Output the (x, y) coordinate of the center of the cell containing the given text.  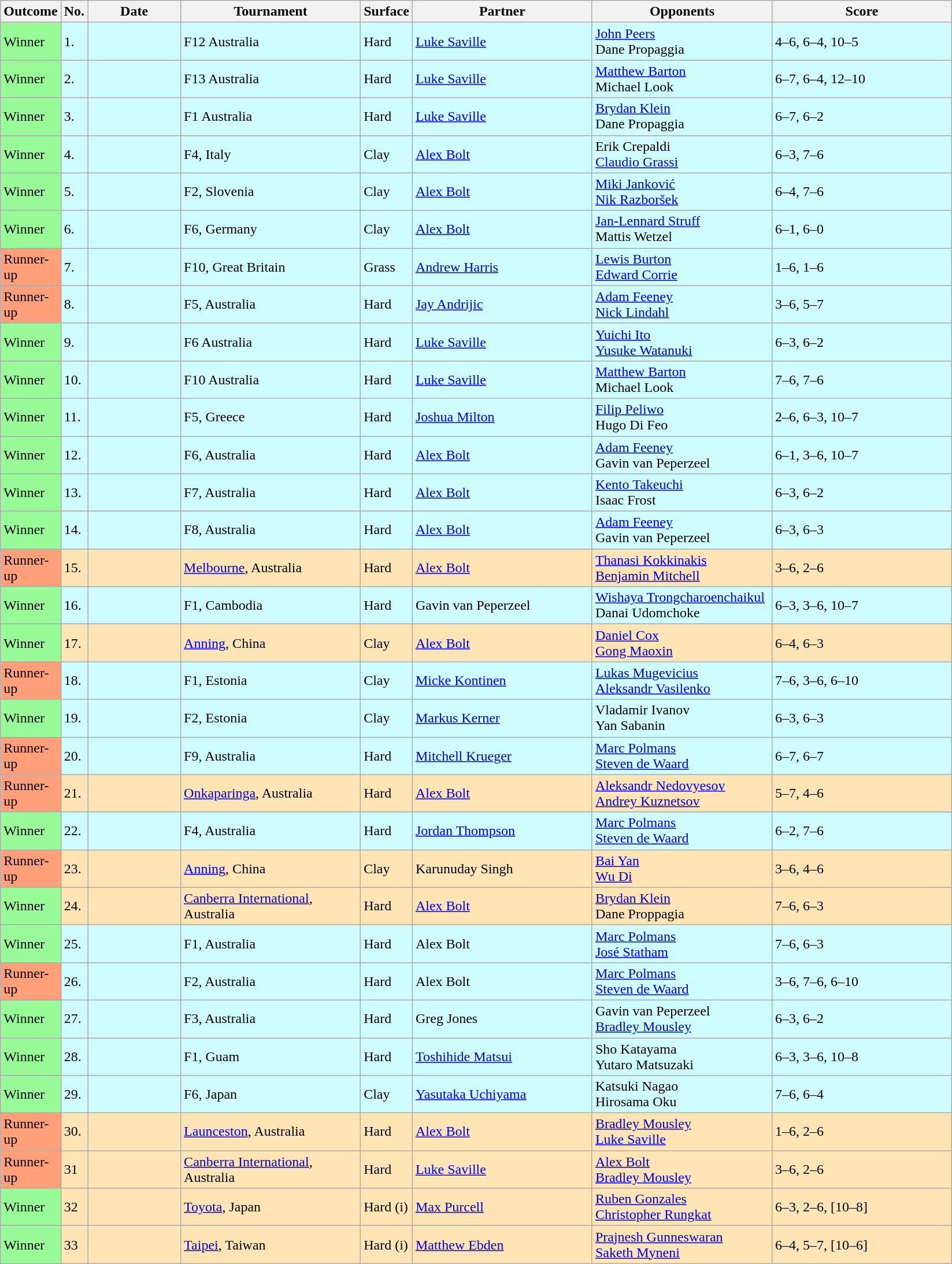
14. (74, 531)
9. (74, 342)
F7, Australia (271, 492)
3–6, 7–6, 6–10 (861, 981)
F4, Italy (271, 154)
3–6, 5–7 (861, 304)
Yasutaka Uchiyama (502, 1095)
7–6, 7–6 (861, 379)
F6, Japan (271, 1095)
31 (74, 1170)
16. (74, 606)
F5, Greece (271, 417)
24. (74, 906)
6–3, 3–6, 10–7 (861, 606)
6. (74, 229)
Joshua Milton (502, 417)
6–4, 5–7, [10–6] (861, 1245)
F9, Australia (271, 756)
Mitchell Krueger (502, 756)
6–1, 3–6, 10–7 (861, 454)
2. (74, 79)
Surface (387, 12)
F3, Australia (271, 1018)
Onkaparinga, Australia (271, 793)
Adam Feeney Nick Lindahl (682, 304)
Kento Takeuchi Isaac Frost (682, 492)
Thanasi Kokkinakis Benjamin Mitchell (682, 568)
6–7, 6–4, 12–10 (861, 79)
Brydan Klein Dane Proppagia (682, 906)
Toshihide Matsui (502, 1057)
7. (74, 267)
F1, Estonia (271, 681)
4. (74, 154)
13. (74, 492)
3. (74, 117)
Lewis Burton Edward Corrie (682, 267)
28. (74, 1057)
Filip Peliwo Hugo Di Feo (682, 417)
Outcome (31, 12)
F6, Germany (271, 229)
5–7, 4–6 (861, 793)
Partner (502, 12)
Ruben Gonzales Christopher Rungkat (682, 1207)
Daniel Cox Gong Maoxin (682, 643)
Andrew Harris (502, 267)
Bradley Mousley Luke Saville (682, 1132)
7–6, 3–6, 6–10 (861, 681)
21. (74, 793)
Alex Bolt Bradley Mousley (682, 1170)
Melbourne, Australia (271, 568)
Prajnesh Gunneswaran Saketh Myneni (682, 1245)
26. (74, 981)
6–4, 7–6 (861, 192)
F13 Australia (271, 79)
Miki Janković Nik Razboršek (682, 192)
F2, Australia (271, 981)
Jordan Thompson (502, 831)
Brydan Klein Dane Propaggia (682, 117)
Gavin van Peperzeel (502, 606)
Marc Polmans José Statham (682, 943)
27. (74, 1018)
No. (74, 12)
6–7, 6–7 (861, 756)
Max Purcell (502, 1207)
2–6, 6–3, 10–7 (861, 417)
Aleksandr Nedovyesov Andrey Kuznetsov (682, 793)
25. (74, 943)
1–6, 1–6 (861, 267)
1–6, 2–6 (861, 1132)
32 (74, 1207)
John Peers Dane Propaggia (682, 42)
3–6, 4–6 (861, 868)
Opponents (682, 12)
Yuichi Ito Yusuke Watanuki (682, 342)
Lukas Mugevicius Aleksandr Vasilenko (682, 681)
F12 Australia (271, 42)
18. (74, 681)
29. (74, 1095)
F1 Australia (271, 117)
6–4, 6–3 (861, 643)
Launceston, Australia (271, 1132)
6–3, 2–6, [10–8] (861, 1207)
6–3, 7–6 (861, 154)
Grass (387, 267)
33 (74, 1245)
Jay Andrijic (502, 304)
Erik Crepaldi Claudio Grassi (682, 154)
Bai Yan Wu Di (682, 868)
8. (74, 304)
F6 Australia (271, 342)
7–6, 6–4 (861, 1095)
Jan-Lennard Struff Mattis Wetzel (682, 229)
Micke Kontinen (502, 681)
Vladamir Ivanov Yan Sabanin (682, 718)
Toyota, Japan (271, 1207)
10. (74, 379)
Katsuki Nagao Hirosama Oku (682, 1095)
F5, Australia (271, 304)
22. (74, 831)
Greg Jones (502, 1018)
6–7, 6–2 (861, 117)
F1, Cambodia (271, 606)
Tournament (271, 12)
15. (74, 568)
1. (74, 42)
F10, Great Britain (271, 267)
23. (74, 868)
F1, Australia (271, 943)
6–2, 7–6 (861, 831)
Karunuday Singh (502, 868)
Taipei, Taiwan (271, 1245)
6–3, 3–6, 10–8 (861, 1057)
11. (74, 417)
20. (74, 756)
Wishaya Trongcharoenchaikul Danai Udomchoke (682, 606)
F1, Guam (271, 1057)
F8, Australia (271, 531)
Sho Katayama Yutaro Matsuzaki (682, 1057)
Score (861, 12)
Date (134, 12)
F10 Australia (271, 379)
4–6, 6–4, 10–5 (861, 42)
5. (74, 192)
Markus Kerner (502, 718)
F2, Slovenia (271, 192)
30. (74, 1132)
Gavin van Peperzeel Bradley Mousley (682, 1018)
Matthew Ebden (502, 1245)
19. (74, 718)
F4, Australia (271, 831)
6–1, 6–0 (861, 229)
12. (74, 454)
17. (74, 643)
F6, Australia (271, 454)
F2, Estonia (271, 718)
